Scan for the cell matching the given text and deliver its [x, y] coordinate at center. 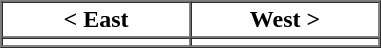
West > [284, 20]
< East [96, 20]
